Extract the [x, y] coordinate from the center of the cell holding the provided text.  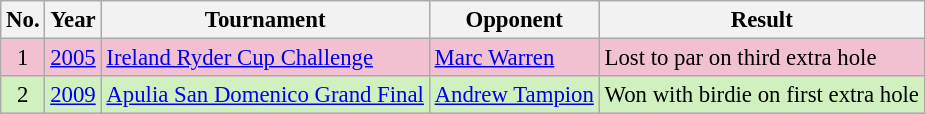
Andrew Tampion [514, 95]
Opponent [514, 20]
Tournament [265, 20]
Apulia San Domenico Grand Final [265, 95]
Year [73, 20]
2009 [73, 95]
Ireland Ryder Cup Challenge [265, 58]
Won with birdie on first extra hole [762, 95]
Marc Warren [514, 58]
Lost to par on third extra hole [762, 58]
2005 [73, 58]
2 [23, 95]
1 [23, 58]
Result [762, 20]
No. [23, 20]
